Find where the given text appears and provide that cell's center as [X, Y] coordinate. 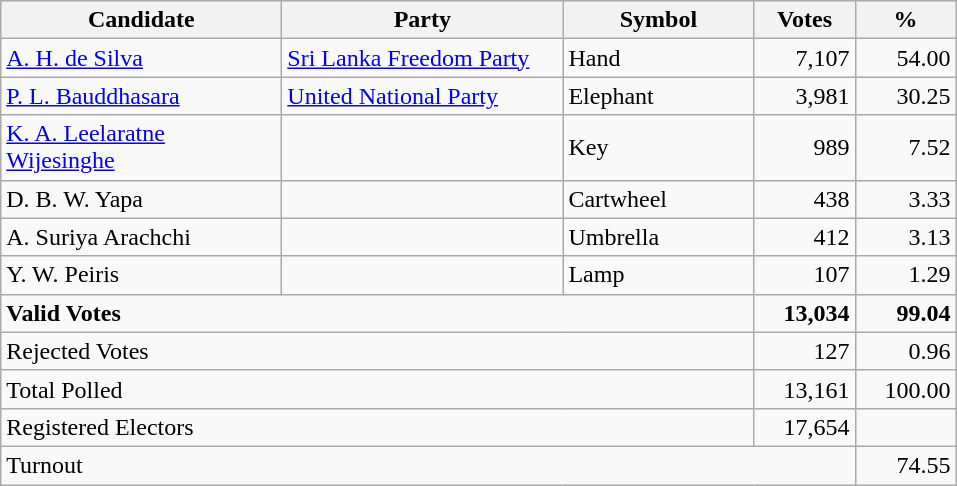
13,161 [804, 389]
30.25 [906, 96]
0.96 [906, 351]
Votes [804, 20]
99.04 [906, 313]
107 [804, 275]
7.52 [906, 148]
Cartwheel [658, 199]
Turnout [428, 465]
3.33 [906, 199]
Symbol [658, 20]
54.00 [906, 58]
Party [422, 20]
Key [658, 148]
Candidate [142, 20]
Total Polled [378, 389]
United National Party [422, 96]
7,107 [804, 58]
A. Suriya Arachchi [142, 237]
Registered Electors [378, 427]
74.55 [906, 465]
K. A. Leelaratne Wijesinghe [142, 148]
1.29 [906, 275]
Valid Votes [378, 313]
100.00 [906, 389]
3,981 [804, 96]
Umbrella [658, 237]
438 [804, 199]
989 [804, 148]
A. H. de Silva [142, 58]
Y. W. Peiris [142, 275]
13,034 [804, 313]
3.13 [906, 237]
Hand [658, 58]
D. B. W. Yapa [142, 199]
127 [804, 351]
Sri Lanka Freedom Party [422, 58]
P. L. Bauddhasara [142, 96]
Elephant [658, 96]
Rejected Votes [378, 351]
% [906, 20]
412 [804, 237]
Lamp [658, 275]
17,654 [804, 427]
